Determine the [X, Y] coordinate at the center of the cell enclosing the given text.  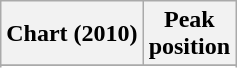
Peak position [189, 34]
Chart (2010) [72, 34]
